Return [X, Y] of the center of cell containing provided text 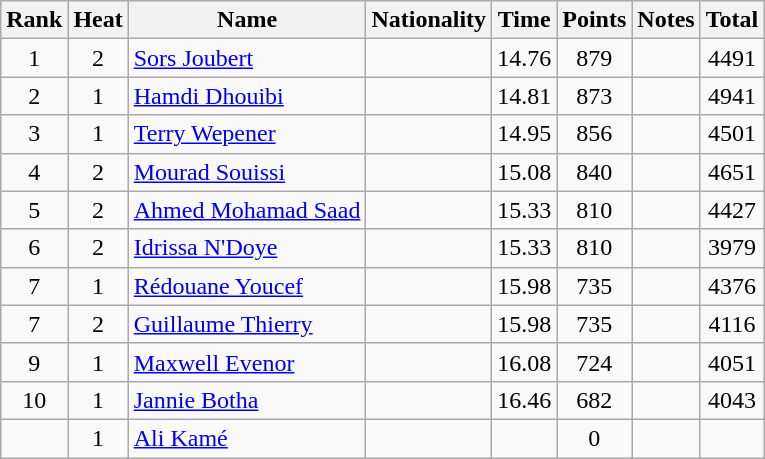
Notes [666, 20]
4116 [732, 324]
Guillaume Thierry [247, 324]
Points [594, 20]
856 [594, 134]
4376 [732, 286]
Rank [34, 20]
724 [594, 362]
879 [594, 58]
4051 [732, 362]
Mourad Souissi [247, 172]
682 [594, 400]
5 [34, 210]
Name [247, 20]
6 [34, 248]
4651 [732, 172]
Maxwell Evenor [247, 362]
4 [34, 172]
Ahmed Mohamad Saad [247, 210]
873 [594, 96]
0 [594, 438]
14.95 [524, 134]
4501 [732, 134]
3979 [732, 248]
4043 [732, 400]
Nationality [429, 20]
Heat [98, 20]
14.76 [524, 58]
Total [732, 20]
Jannie Botha [247, 400]
16.08 [524, 362]
Ali Kamé [247, 438]
10 [34, 400]
Terry Wepener [247, 134]
3 [34, 134]
Time [524, 20]
Idrissa N'Doye [247, 248]
9 [34, 362]
Rédouane Youcef [247, 286]
Sors Joubert [247, 58]
840 [594, 172]
Hamdi Dhouibi [247, 96]
4427 [732, 210]
15.08 [524, 172]
4941 [732, 96]
14.81 [524, 96]
4491 [732, 58]
16.46 [524, 400]
